Provide the (X, Y) coordinate of the cell's center where the given text is located.  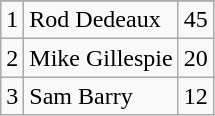
Sam Barry (101, 96)
1 (12, 20)
2 (12, 58)
Rod Dedeaux (101, 20)
45 (196, 20)
20 (196, 58)
12 (196, 96)
3 (12, 96)
Mike Gillespie (101, 58)
